Locate the cell with the specified text and output its [X, Y] center coordinate. 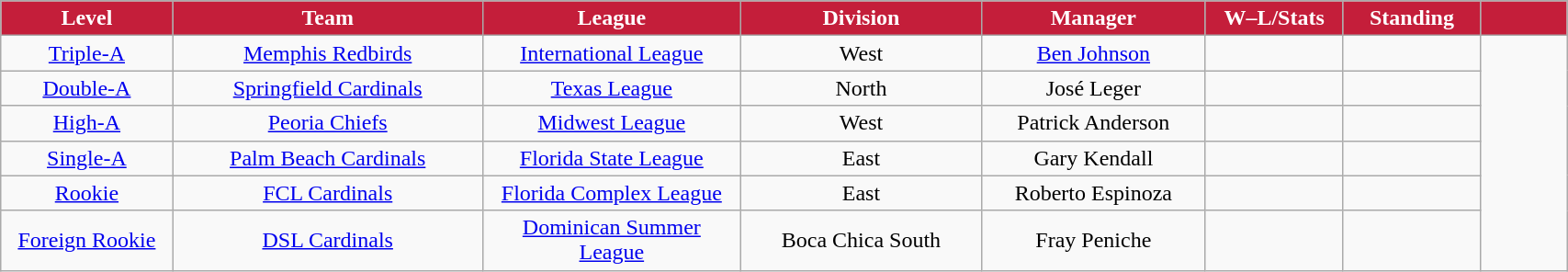
Memphis Redbirds [327, 53]
Florida Complex League [612, 193]
Florida State League [612, 158]
Fray Peniche [1094, 241]
Single-A [86, 158]
Gary Kendall [1094, 158]
Midwest League [612, 123]
Dominican Summer League [612, 241]
Level [86, 18]
High-A [86, 123]
Triple-A [86, 53]
Rookie [86, 193]
Boca Chica South [861, 241]
Ben Johnson [1094, 53]
W–L/Stats [1274, 18]
Peoria Chiefs [327, 123]
Palm Beach Cardinals [327, 158]
Standing [1412, 18]
North [861, 88]
DSL Cardinals [327, 241]
Division [861, 18]
FCL Cardinals [327, 193]
Springfield Cardinals [327, 88]
International League [612, 53]
Texas League [612, 88]
Double-A [86, 88]
Foreign Rookie [86, 241]
Team [327, 18]
Roberto Espinoza [1094, 193]
Manager [1094, 18]
José Leger [1094, 88]
League [612, 18]
Patrick Anderson [1094, 123]
